Output the (X, Y) coordinate of the center of the cell containing the given text.  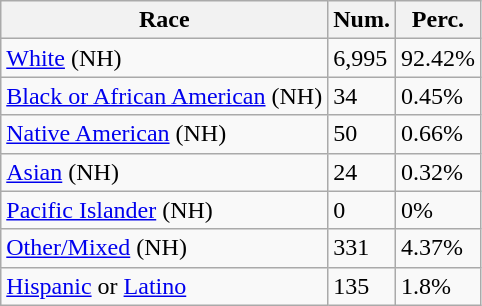
0.66% (438, 134)
1.8% (438, 286)
34 (362, 96)
0 (362, 210)
92.42% (438, 58)
0.32% (438, 172)
6,995 (362, 58)
0.45% (438, 96)
0% (438, 210)
Hispanic or Latino (164, 286)
50 (362, 134)
Asian (NH) (164, 172)
24 (362, 172)
Black or African American (NH) (164, 96)
Perc. (438, 20)
Num. (362, 20)
Pacific Islander (NH) (164, 210)
White (NH) (164, 58)
Native American (NH) (164, 134)
331 (362, 248)
Race (164, 20)
4.37% (438, 248)
135 (362, 286)
Other/Mixed (NH) (164, 248)
